Detect which cell encompasses the target text, then output its (X, Y) center coordinate. 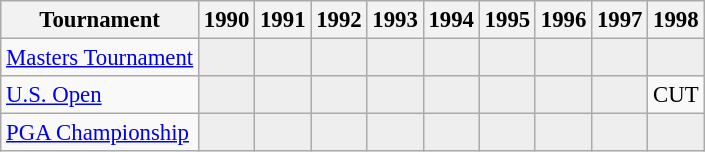
PGA Championship (100, 133)
1992 (339, 20)
1996 (563, 20)
1993 (395, 20)
1995 (507, 20)
Tournament (100, 20)
1994 (451, 20)
1991 (283, 20)
Masters Tournament (100, 58)
CUT (676, 95)
U.S. Open (100, 95)
1997 (620, 20)
1998 (676, 20)
1990 (227, 20)
